Capture the cell that displays the provided text and extract its [x, y] central coordinate. 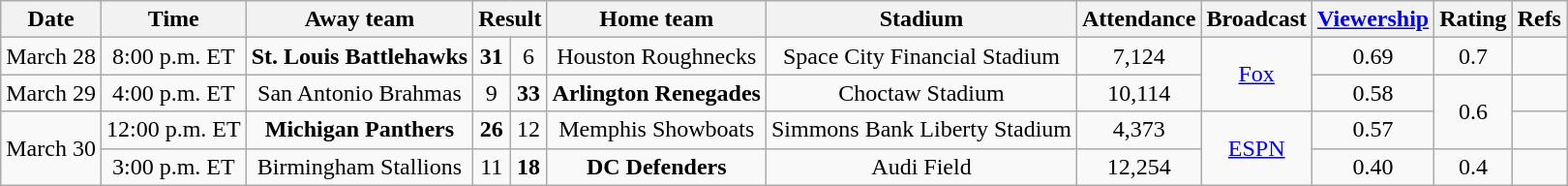
ESPN [1256, 148]
0.4 [1473, 167]
Audi Field [921, 167]
Away team [359, 19]
12:00 p.m. ET [173, 130]
4,373 [1139, 130]
Attendance [1139, 19]
Space City Financial Stadium [921, 56]
6 [528, 56]
Result [510, 19]
Memphis Showboats [656, 130]
0.57 [1373, 130]
12 [528, 130]
Broadcast [1256, 19]
18 [528, 167]
Choctaw Stadium [921, 93]
0.58 [1373, 93]
March 28 [51, 56]
9 [492, 93]
Date [51, 19]
8:00 p.m. ET [173, 56]
Arlington Renegades [656, 93]
Houston Roughnecks [656, 56]
3:00 p.m. ET [173, 167]
DC Defenders [656, 167]
4:00 p.m. ET [173, 93]
Rating [1473, 19]
31 [492, 56]
Viewership [1373, 19]
St. Louis Battlehawks [359, 56]
0.40 [1373, 167]
10,114 [1139, 93]
26 [492, 130]
San Antonio Brahmas [359, 93]
Michigan Panthers [359, 130]
March 30 [51, 148]
12,254 [1139, 167]
March 29 [51, 93]
7,124 [1139, 56]
Fox [1256, 75]
0.6 [1473, 111]
33 [528, 93]
Time [173, 19]
0.7 [1473, 56]
Stadium [921, 19]
Birmingham Stallions [359, 167]
Refs [1539, 19]
Home team [656, 19]
Simmons Bank Liberty Stadium [921, 130]
11 [492, 167]
0.69 [1373, 56]
